Search for the cell housing the specified text and yield its (X, Y) center coordinate. 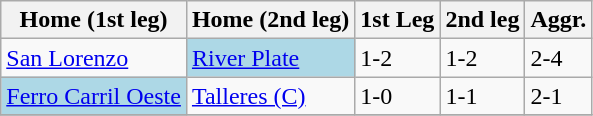
San Lorenzo (94, 58)
Ferro Carril Oeste (94, 96)
1-1 (482, 96)
River Plate (270, 58)
1st Leg (398, 20)
Home (1st leg) (94, 20)
Home (2nd leg) (270, 20)
2nd leg (482, 20)
Talleres (C) (270, 96)
2-1 (558, 96)
Aggr. (558, 20)
1-0 (398, 96)
2-4 (558, 58)
